Locate the cell with the specified text and output its (X, Y) center coordinate. 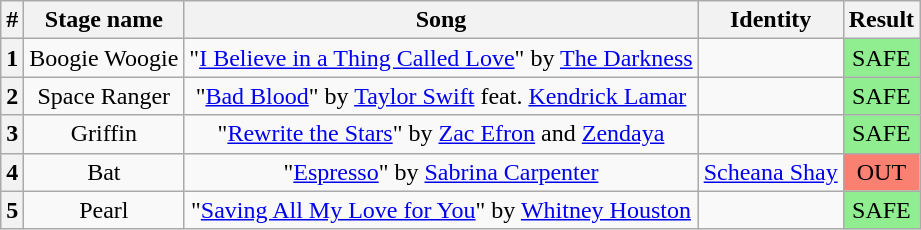
3 (12, 134)
"Espresso" by Sabrina Carpenter (441, 172)
Bat (104, 172)
Pearl (104, 210)
Boogie Woogie (104, 58)
Griffin (104, 134)
"Saving All My Love for You" by Whitney Houston (441, 210)
5 (12, 210)
Result (881, 20)
2 (12, 96)
"Bad Blood" by Taylor Swift feat. Kendrick Lamar (441, 96)
Identity (770, 20)
1 (12, 58)
Space Ranger (104, 96)
"I Believe in a Thing Called Love" by The Darkness (441, 58)
Stage name (104, 20)
"Rewrite the Stars" by Zac Efron and Zendaya (441, 134)
Scheana Shay (770, 172)
4 (12, 172)
# (12, 20)
OUT (881, 172)
Song (441, 20)
